Search for the cell housing the specified text and yield its [x, y] center coordinate. 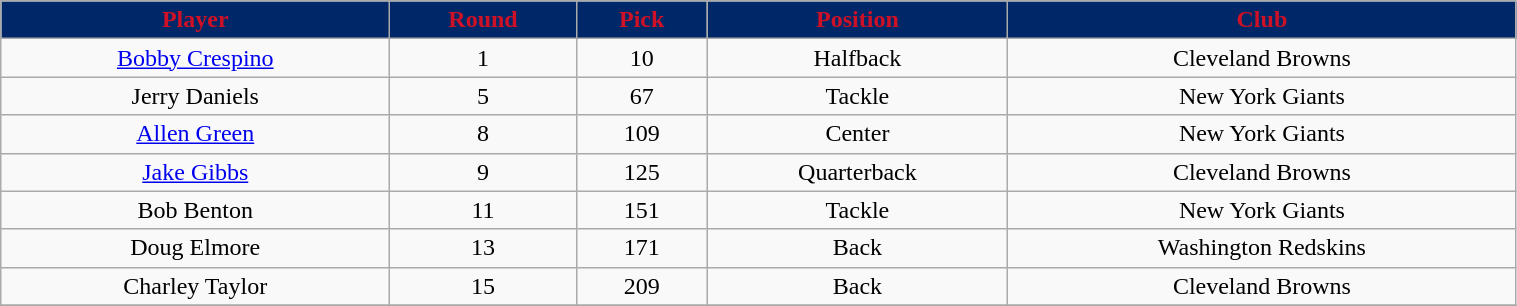
Halfback [858, 58]
Jake Gibbs [196, 172]
1 [484, 58]
Center [858, 134]
15 [484, 286]
Charley Taylor [196, 286]
Jerry Daniels [196, 96]
109 [642, 134]
Pick [642, 20]
Allen Green [196, 134]
11 [484, 210]
5 [484, 96]
151 [642, 210]
Club [1262, 20]
Round [484, 20]
Bobby Crespino [196, 58]
Player [196, 20]
67 [642, 96]
Position [858, 20]
Washington Redskins [1262, 248]
8 [484, 134]
Quarterback [858, 172]
209 [642, 286]
10 [642, 58]
Bob Benton [196, 210]
125 [642, 172]
13 [484, 248]
Doug Elmore [196, 248]
171 [642, 248]
9 [484, 172]
